Find where the given text appears and provide that cell's center as (X, Y) coordinate. 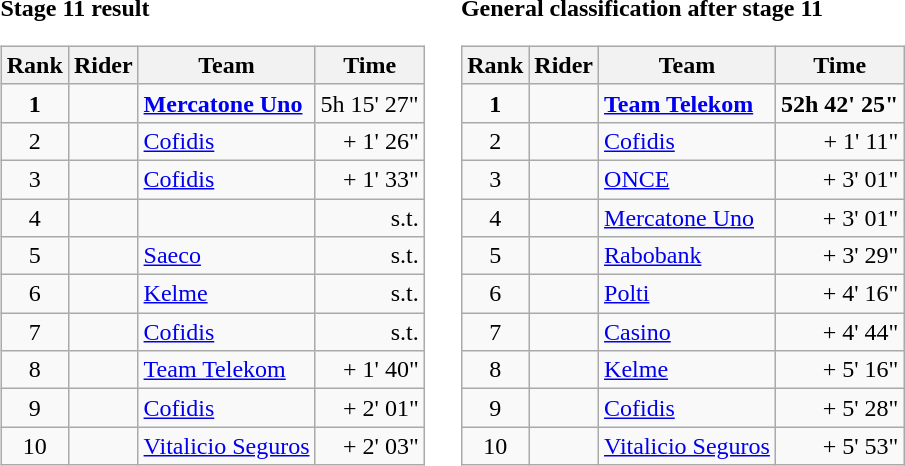
+ 1' 11" (839, 141)
+ 5' 53" (839, 446)
+ 1' 26" (370, 141)
ONCE (688, 179)
52h 42' 25" (839, 103)
+ 2' 03" (370, 446)
Rabobank (688, 256)
+ 2' 01" (370, 408)
+ 4' 44" (839, 332)
+ 5' 28" (839, 408)
Saeco (226, 256)
+ 3' 29" (839, 256)
Casino (688, 332)
+ 4' 16" (839, 294)
5h 15' 27" (370, 103)
+ 1' 40" (370, 370)
Polti (688, 294)
+ 5' 16" (839, 370)
+ 1' 33" (370, 179)
